Search for the cell housing the specified text and yield its (x, y) center coordinate. 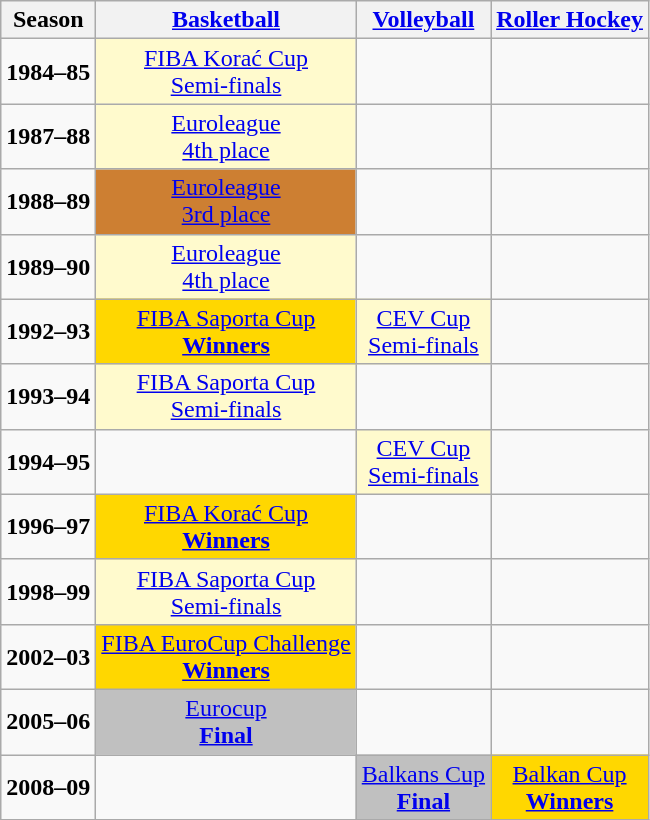
Season (48, 20)
1992–93 (48, 332)
FIBA Saporta Cup Winners (226, 332)
1998–99 (48, 592)
Euroleague 4th place (226, 136)
FIBA EuroCup Challenge Winners (226, 656)
1989–90 (48, 266)
Volleyball (423, 20)
FIBA Korać Cup Semi-finals (226, 72)
Euroleague3rd place (226, 202)
1993–94 (48, 396)
Roller Hockey (570, 20)
2005–06 (48, 722)
1987–88 (48, 136)
1994–95 (48, 462)
2008–09 (48, 786)
2002–03 (48, 656)
1996–97 (48, 526)
Basketball (226, 20)
FIBA Korać Cup Winners (226, 526)
Eurocup Final (226, 722)
Balkans CupFinal (423, 786)
Balkan CupWinners (570, 786)
Euroleague4th place (226, 266)
1984–85 (48, 72)
1988–89 (48, 202)
